Output the [X, Y] coordinate of the center of the cell containing the given text.  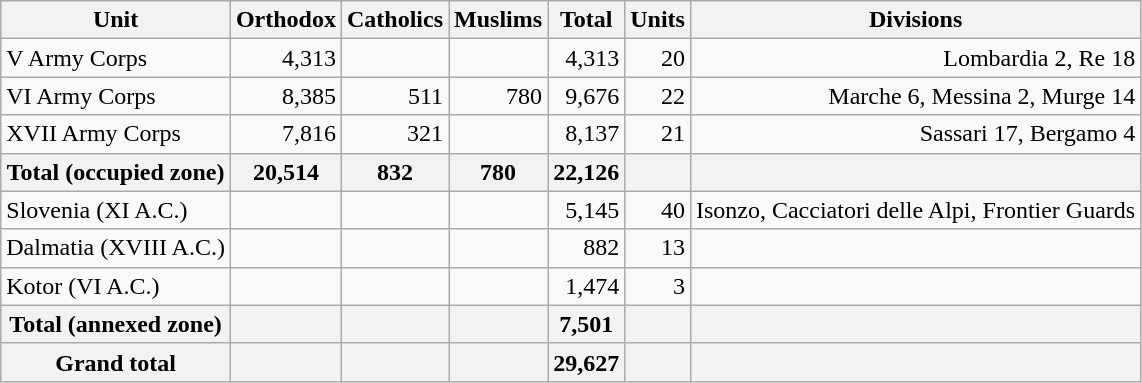
Grand total [116, 362]
Catholics [394, 20]
7,501 [586, 324]
832 [394, 172]
511 [394, 96]
Muslims [498, 20]
Total (annexed zone) [116, 324]
40 [658, 210]
XVII Army Corps [116, 134]
Isonzo, Cacciatori delle Alpi, Frontier Guards [915, 210]
Unit [116, 20]
20,514 [286, 172]
22 [658, 96]
V Army Corps [116, 58]
Divisions [915, 20]
8,385 [286, 96]
13 [658, 248]
1,474 [586, 286]
5,145 [586, 210]
Total (occupied zone) [116, 172]
21 [658, 134]
Slovenia (XI A.C.) [116, 210]
Units [658, 20]
321 [394, 134]
882 [586, 248]
3 [658, 286]
Lombardia 2, Re 18 [915, 58]
Orthodox [286, 20]
7,816 [286, 134]
8,137 [586, 134]
Sassari 17, Bergamo 4 [915, 134]
29,627 [586, 362]
Dalmatia (XVIII A.C.) [116, 248]
Kotor (VI A.C.) [116, 286]
Total [586, 20]
22,126 [586, 172]
9,676 [586, 96]
20 [658, 58]
Marche 6, Messina 2, Murge 14 [915, 96]
VI Army Corps [116, 96]
